Determine the [x, y] coordinate at the center of the cell enclosing the given text.  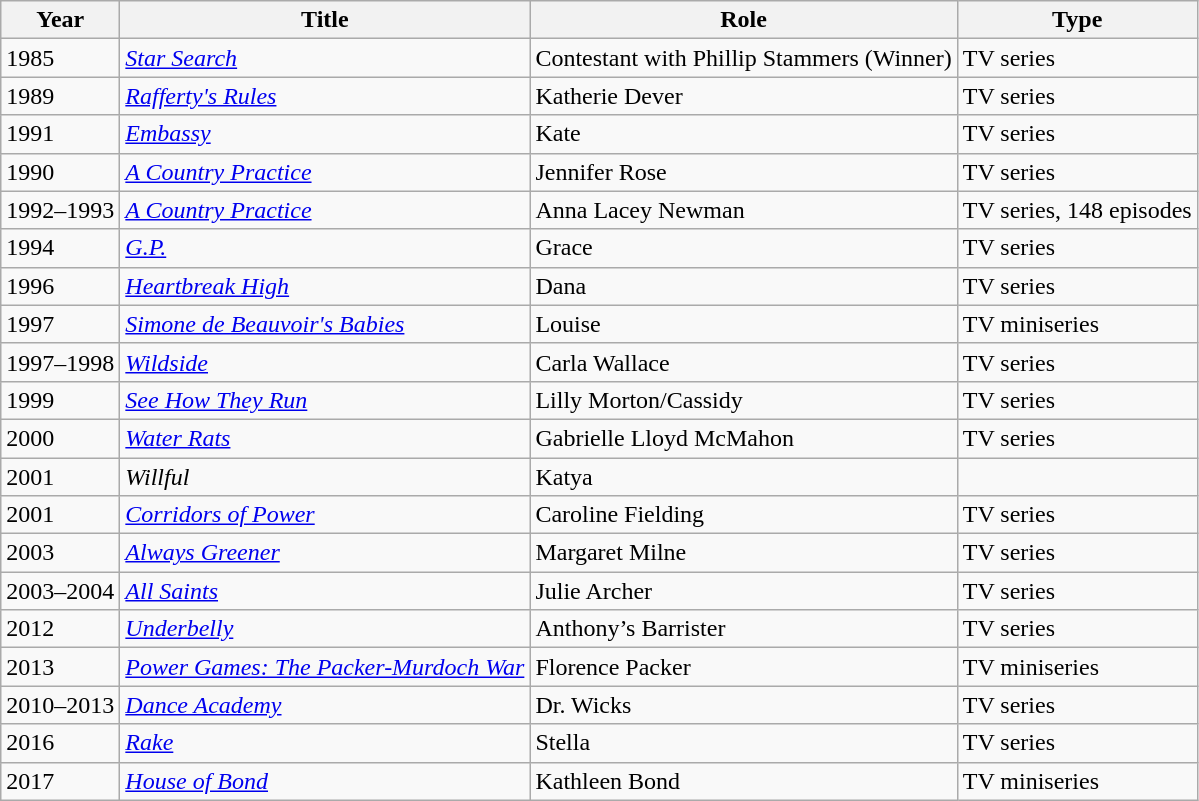
2017 [60, 781]
Kate [744, 134]
Simone de Beauvoir's Babies [325, 324]
Water Rats [325, 438]
Katherie Dever [744, 96]
Power Games: The Packer-Murdoch War [325, 667]
1991 [60, 134]
1985 [60, 58]
Florence Packer [744, 667]
1994 [60, 248]
Star Search [325, 58]
Katya [744, 477]
2000 [60, 438]
2010–2013 [60, 705]
1997–1998 [60, 362]
1990 [60, 172]
Lilly Morton/Cassidy [744, 400]
Underbelly [325, 629]
1992–1993 [60, 210]
Title [325, 20]
See How They Run [325, 400]
Grace [744, 248]
Wildside [325, 362]
Anna Lacey Newman [744, 210]
Heartbreak High [325, 286]
TV series, 148 episodes [1077, 210]
1997 [60, 324]
1996 [60, 286]
Rafferty's Rules [325, 96]
Dana [744, 286]
Stella [744, 743]
Role [744, 20]
Year [60, 20]
Always Greener [325, 553]
Kathleen Bond [744, 781]
G.P. [325, 248]
1999 [60, 400]
Caroline Fielding [744, 515]
Type [1077, 20]
Embassy [325, 134]
Anthony’s Barrister [744, 629]
All Saints [325, 591]
2016 [60, 743]
Rake [325, 743]
2003–2004 [60, 591]
House of Bond [325, 781]
1989 [60, 96]
Julie Archer [744, 591]
2012 [60, 629]
Margaret Milne [744, 553]
Dance Academy [325, 705]
2013 [60, 667]
Corridors of Power [325, 515]
Willful [325, 477]
Jennifer Rose [744, 172]
Contestant with Phillip Stammers (Winner) [744, 58]
2003 [60, 553]
Louise [744, 324]
Gabrielle Lloyd McMahon [744, 438]
Dr. Wicks [744, 705]
Carla Wallace [744, 362]
